Find where the given text appears and provide that cell's center as [x, y] coordinate. 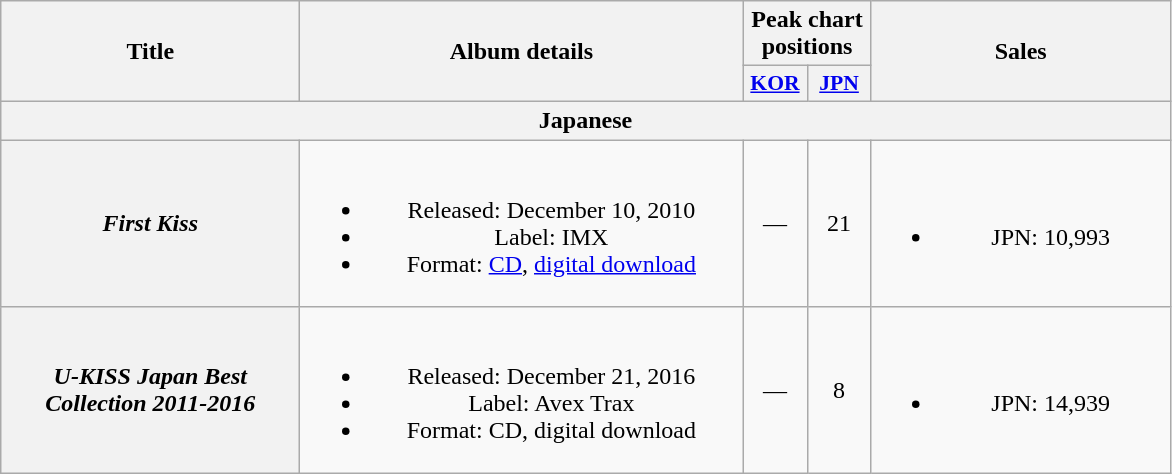
Album details [522, 52]
Title [150, 52]
Japanese [586, 120]
Peak chart positions [807, 34]
U-KISS Japan Best Collection 2011-2016 [150, 390]
Released: December 21, 2016Label: Avex TraxFormat: CD, digital download [522, 390]
21 [839, 224]
8 [839, 390]
JPN: 14,939 [1020, 390]
JPN [839, 84]
First Kiss [150, 224]
Released: December 10, 2010Label: IMXFormat: CD, digital download [522, 224]
KOR [775, 84]
Sales [1020, 52]
JPN: 10,993 [1020, 224]
